Search for the cell housing the specified text and yield its (x, y) center coordinate. 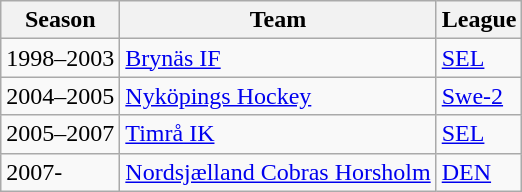
Brynäs IF (278, 58)
Team (278, 20)
Swe-2 (479, 96)
League (479, 20)
2005–2007 (60, 134)
Season (60, 20)
2007- (60, 172)
1998–2003 (60, 58)
2004–2005 (60, 96)
Nordsjælland Cobras Horsholm (278, 172)
Timrå IK (278, 134)
Nyköpings Hockey (278, 96)
DEN (479, 172)
